Search for the cell housing the specified text and yield its (X, Y) center coordinate. 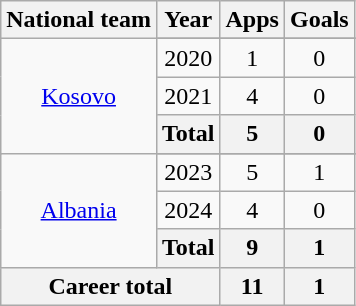
National team (79, 20)
9 (252, 248)
2023 (188, 172)
Career total (110, 286)
Goals (319, 20)
Year (188, 20)
2021 (188, 96)
11 (252, 286)
2020 (188, 58)
Kosovo (79, 96)
Apps (252, 20)
Albania (79, 210)
2024 (188, 210)
